Scan for the cell matching the given text and deliver its (X, Y) coordinate at center. 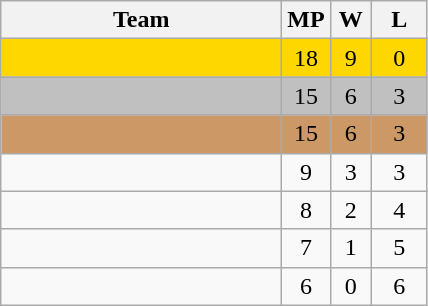
7 (306, 248)
4 (399, 210)
2 (350, 210)
MP (306, 20)
1 (350, 248)
L (399, 20)
8 (306, 210)
18 (306, 58)
Team (142, 20)
5 (399, 248)
W (350, 20)
